From the cell containing the given text, extract its center point as (x, y) coordinate. 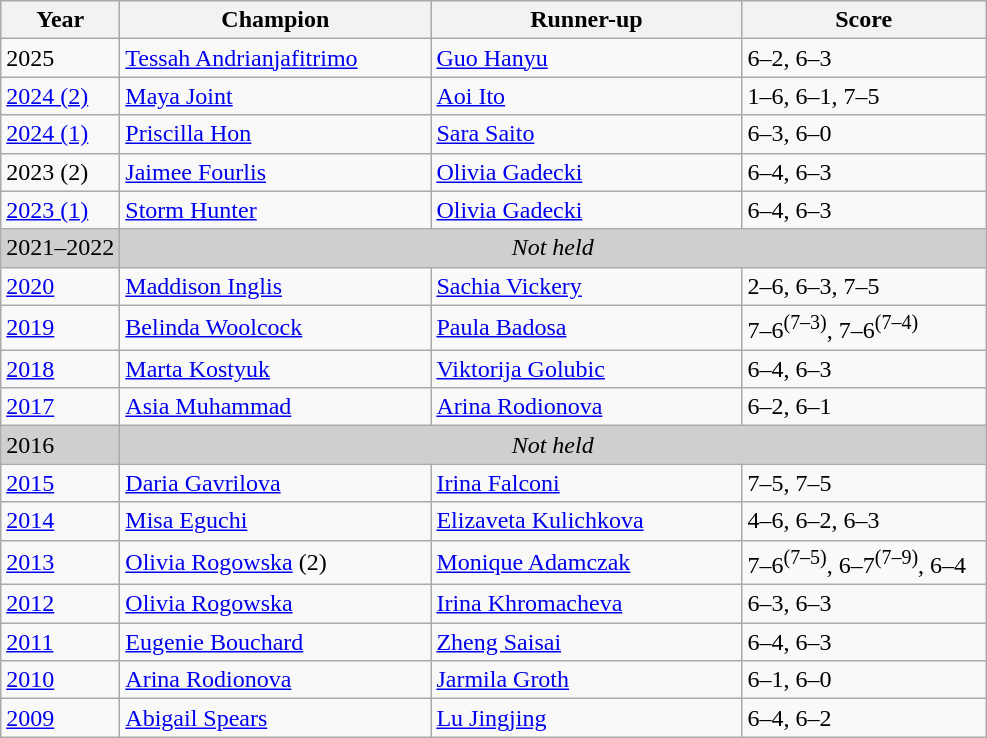
Aoi Ito (586, 96)
2010 (60, 680)
Year (60, 20)
Monique Adamczak (586, 562)
6–2, 6–3 (864, 58)
Misa Eguchi (276, 521)
Daria Gavrilova (276, 483)
Olivia Rogowska (276, 604)
Eugenie Bouchard (276, 642)
Zheng Saisai (586, 642)
2013 (60, 562)
Jaimee Fourlis (276, 172)
2011 (60, 642)
Score (864, 20)
Sara Saito (586, 134)
Paula Badosa (586, 328)
7–6(7–5), 6–7(7–9), 6–4 (864, 562)
6–2, 6–1 (864, 407)
Viktorija Golubic (586, 369)
Guo Hanyu (586, 58)
Runner-up (586, 20)
Tessah Andrianjafitrimo (276, 58)
2024 (1) (60, 134)
2009 (60, 718)
2020 (60, 286)
Asia Muhammad (276, 407)
Champion (276, 20)
Olivia Rogowska (2) (276, 562)
7–6(7–3), 7–6(7–4) (864, 328)
Storm Hunter (276, 210)
2024 (2) (60, 96)
Lu Jingjing (586, 718)
Marta Kostyuk (276, 369)
2017 (60, 407)
Maya Joint (276, 96)
Irina Falconi (586, 483)
2–6, 6–3, 7–5 (864, 286)
6–4, 6–2 (864, 718)
4–6, 6–2, 6–3 (864, 521)
6–3, 6–0 (864, 134)
2015 (60, 483)
Irina Khromacheva (586, 604)
2023 (2) (60, 172)
Belinda Woolcock (276, 328)
2016 (60, 445)
2021–2022 (60, 248)
2012 (60, 604)
Sachia Vickery (586, 286)
6–1, 6–0 (864, 680)
2023 (1) (60, 210)
2019 (60, 328)
7–5, 7–5 (864, 483)
2014 (60, 521)
Jarmila Groth (586, 680)
2025 (60, 58)
6–3, 6–3 (864, 604)
Maddison Inglis (276, 286)
Elizaveta Kulichkova (586, 521)
Priscilla Hon (276, 134)
2018 (60, 369)
1–6, 6–1, 7–5 (864, 96)
Abigail Spears (276, 718)
